Detect which cell encompasses the target text, then output its [X, Y] center coordinate. 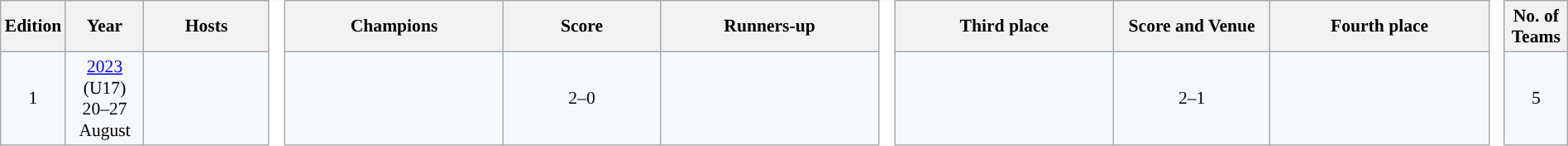
No. of Teams [1536, 27]
Fourth place [1379, 27]
Score and Venue [1193, 27]
Runners-up [769, 27]
2–1 [1193, 98]
Hosts [207, 27]
Champions [394, 27]
Year [104, 27]
Third place [1004, 27]
2023(U17) 20–27 August [104, 98]
2–0 [582, 98]
1 [33, 98]
Edition [33, 27]
5 [1536, 98]
Score [582, 27]
